Find where the given text appears and provide that cell's center as [X, Y] coordinate. 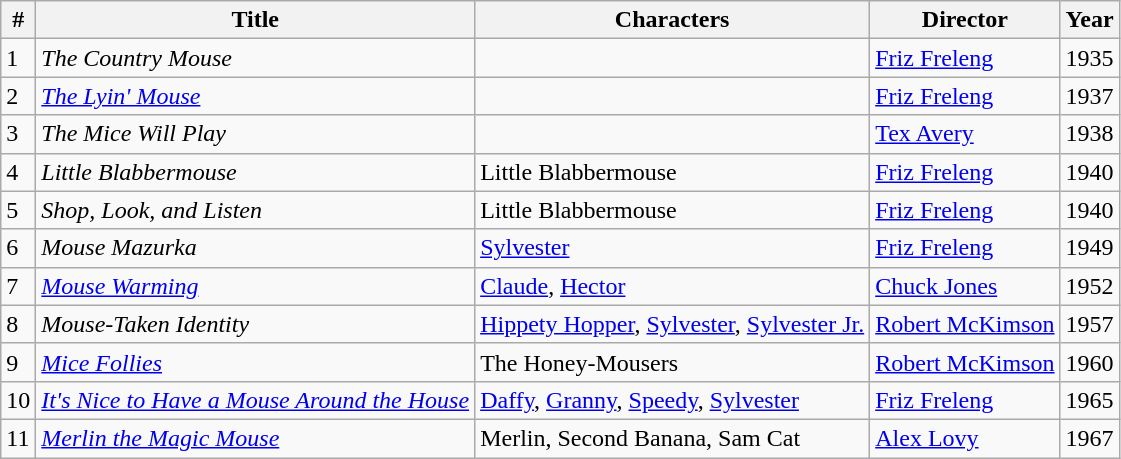
Merlin the Magic Mouse [256, 438]
9 [18, 362]
Year [1090, 20]
5 [18, 210]
10 [18, 400]
7 [18, 286]
11 [18, 438]
2 [18, 96]
Hippety Hopper, Sylvester, Sylvester Jr. [672, 324]
1952 [1090, 286]
Director [965, 20]
The Honey-Mousers [672, 362]
1957 [1090, 324]
It's Nice to Have a Mouse Around the House [256, 400]
4 [18, 172]
1960 [1090, 362]
Alex Lovy [965, 438]
1937 [1090, 96]
6 [18, 248]
Mouse-Taken Identity [256, 324]
Merlin, Second Banana, Sam Cat [672, 438]
Chuck Jones [965, 286]
Tex Avery [965, 134]
3 [18, 134]
Mouse Mazurka [256, 248]
1935 [1090, 58]
1965 [1090, 400]
Mice Follies [256, 362]
1949 [1090, 248]
8 [18, 324]
The Country Mouse [256, 58]
Characters [672, 20]
# [18, 20]
Shop, Look, and Listen [256, 210]
1938 [1090, 134]
Daffy, Granny, Speedy, Sylvester [672, 400]
1967 [1090, 438]
Claude, Hector [672, 286]
Mouse Warming [256, 286]
1 [18, 58]
Sylvester [672, 248]
The Lyin' Mouse [256, 96]
Title [256, 20]
The Mice Will Play [256, 134]
